Return [X, Y] of the center of cell containing provided text 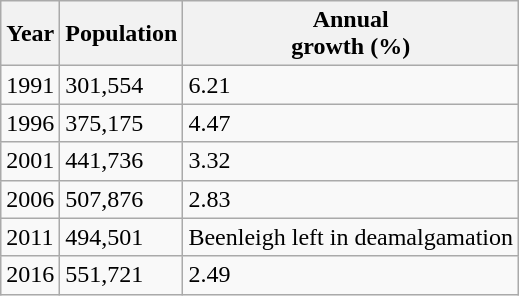
551,721 [122, 275]
1991 [30, 85]
Beenleigh left in deamalgamation [351, 237]
494,501 [122, 237]
2.83 [351, 199]
6.21 [351, 85]
2011 [30, 237]
507,876 [122, 199]
2016 [30, 275]
2.49 [351, 275]
Population [122, 34]
1996 [30, 123]
2006 [30, 199]
375,175 [122, 123]
Annualgrowth (%) [351, 34]
Year [30, 34]
301,554 [122, 85]
4.47 [351, 123]
2001 [30, 161]
441,736 [122, 161]
3.32 [351, 161]
